Provide the [x, y] coordinate of the cell's center where the given text is located.  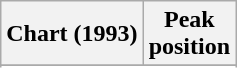
Peakposition [189, 34]
Chart (1993) [72, 34]
